Provide the [X, Y] coordinate of the cell's center where the given text is located.  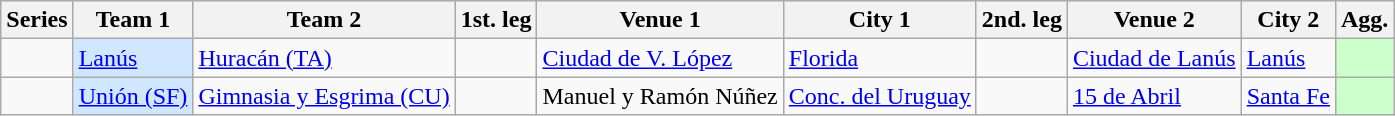
Agg. [1364, 20]
Manuel y Ramón Núñez [660, 96]
2nd. leg [1022, 20]
Team 2 [324, 20]
Unión (SF) [133, 96]
1st. leg [496, 20]
Ciudad de Lanús [1154, 58]
Florida [880, 58]
Santa Fe [1288, 96]
Venue 1 [660, 20]
15 de Abril [1154, 96]
Huracán (TA) [324, 58]
Gimnasia y Esgrima (CU) [324, 96]
Conc. del Uruguay [880, 96]
Venue 2 [1154, 20]
Ciudad de V. López [660, 58]
City 1 [880, 20]
Team 1 [133, 20]
City 2 [1288, 20]
Series [37, 20]
